Provide the (X, Y) coordinate of the cell's center where the given text is located.  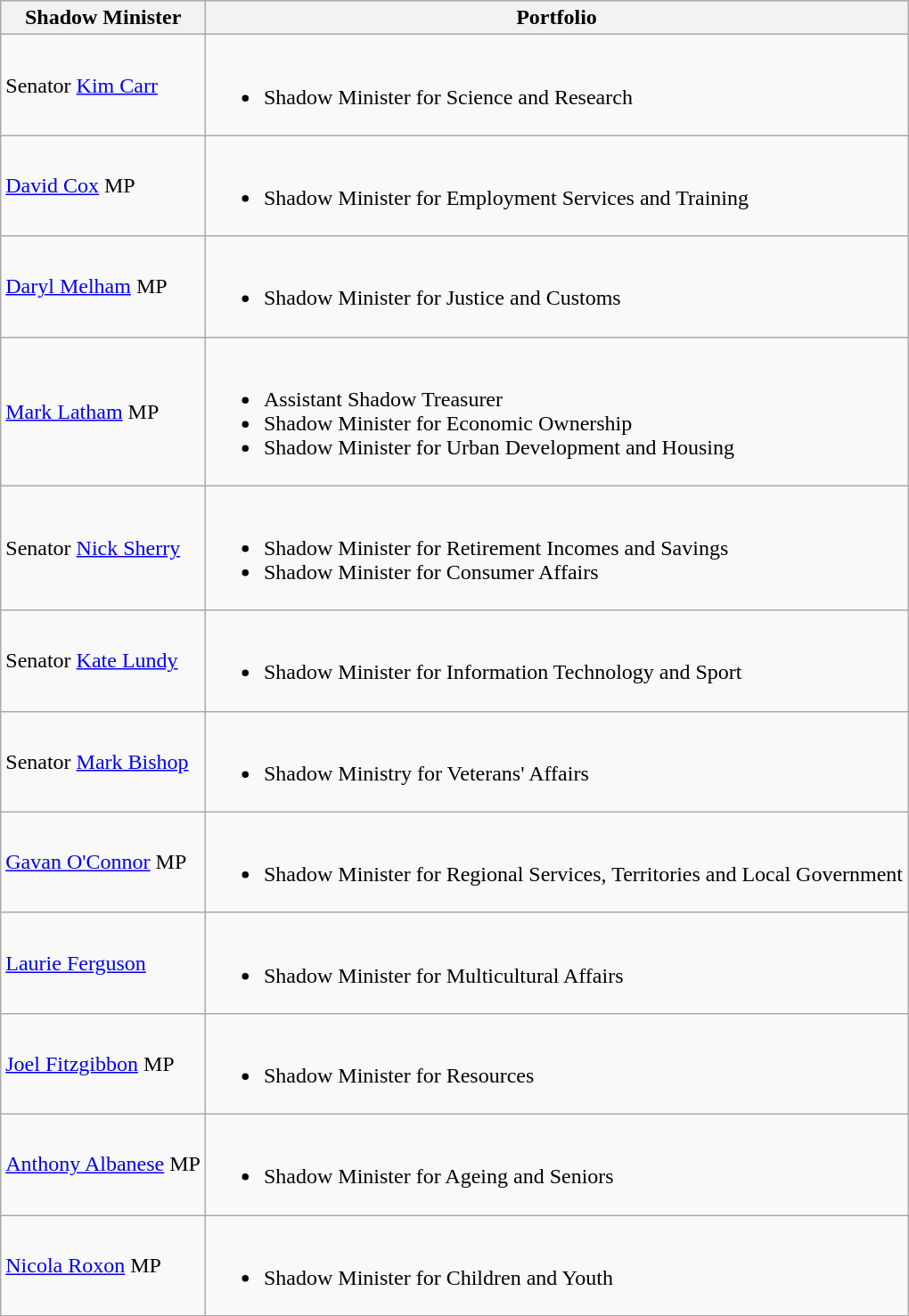
Shadow Minister for Employment Services and Training (556, 185)
Senator Nick Sherry (103, 548)
Daryl Melham MP (103, 287)
Nicola Roxon MP (103, 1265)
Shadow Minister for Justice and Customs (556, 287)
Anthony Albanese MP (103, 1164)
Shadow Ministry for Veterans' Affairs (556, 761)
Mark Latham MP (103, 412)
Laurie Ferguson (103, 962)
Shadow Minister for Regional Services, Territories and Local Government (556, 862)
Assistant Shadow TreasurerShadow Minister for Economic OwnershipShadow Minister for Urban Development and Housing (556, 412)
Shadow Minister for Multicultural Affairs (556, 962)
Shadow Minister for Children and Youth (556, 1265)
Senator Mark Bishop (103, 761)
Senator Kate Lundy (103, 661)
Shadow Minister (103, 18)
Senator Kim Carr (103, 86)
Joel Fitzgibbon MP (103, 1064)
David Cox MP (103, 185)
Shadow Minister for Resources (556, 1064)
Shadow Minister for Retirement Incomes and SavingsShadow Minister for Consumer Affairs (556, 548)
Shadow Minister for Information Technology and Sport (556, 661)
Gavan O'Connor MP (103, 862)
Portfolio (556, 18)
Shadow Minister for Science and Research (556, 86)
Shadow Minister for Ageing and Seniors (556, 1164)
